Identify which cell holds the provided text, then report its (x, y) central coordinate. 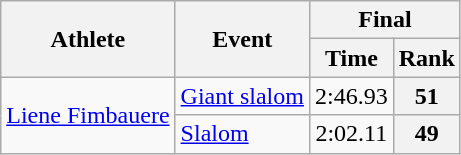
51 (426, 96)
Time (351, 58)
Slalom (242, 134)
Rank (426, 58)
2:46.93 (351, 96)
Event (242, 39)
2:02.11 (351, 134)
Liene Fimbauere (88, 115)
Athlete (88, 39)
49 (426, 134)
Final (384, 20)
Giant slalom (242, 96)
